Return the [X, Y] coordinate for the center point of the cell that contains the specified text.  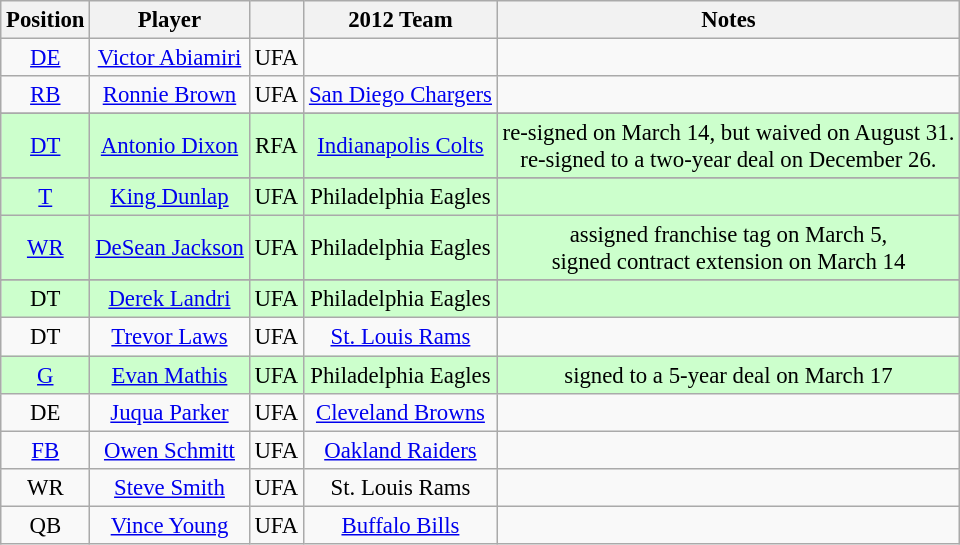
Antonio Dixon [170, 146]
DeSean Jackson [170, 248]
Player [170, 20]
Ronnie Brown [170, 95]
RFA [276, 146]
San Diego Chargers [401, 95]
RB [46, 95]
Indianapolis Colts [401, 146]
T [46, 197]
FB [46, 450]
Position [46, 20]
G [46, 375]
Victor Abiamiri [170, 58]
Evan Mathis [170, 375]
Trevor Laws [170, 337]
Notes [728, 20]
Oakland Raiders [401, 450]
Cleveland Browns [401, 412]
King Dunlap [170, 197]
Steve Smith [170, 487]
QB [46, 525]
re-signed on March 14, but waived on August 31. re-signed to a two-year deal on December 26. [728, 146]
Owen Schmitt [170, 450]
signed to a 5-year deal on March 17 [728, 375]
assigned franchise tag on March 5,signed contract extension on March 14 [728, 248]
Juqua Parker [170, 412]
Vince Young [170, 525]
2012 Team [401, 20]
Buffalo Bills [401, 525]
Derek Landri [170, 299]
